Output the (X, Y) coordinate of the center of the cell containing the given text.  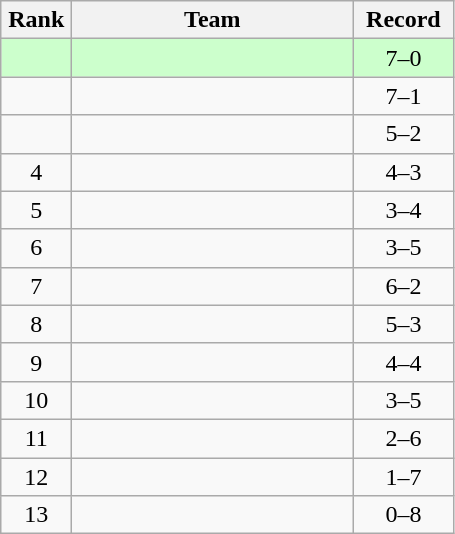
4 (36, 172)
Team (212, 20)
7–1 (404, 96)
13 (36, 515)
7 (36, 286)
1–7 (404, 477)
11 (36, 438)
12 (36, 477)
10 (36, 400)
5–2 (404, 134)
6 (36, 248)
4–3 (404, 172)
Rank (36, 20)
5–3 (404, 324)
2–6 (404, 438)
Record (404, 20)
8 (36, 324)
4–4 (404, 362)
3–4 (404, 210)
5 (36, 210)
7–0 (404, 58)
6–2 (404, 286)
9 (36, 362)
0–8 (404, 515)
